Capture the cell that displays the provided text and extract its (X, Y) central coordinate. 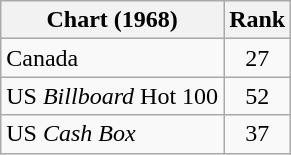
52 (258, 96)
Chart (1968) (112, 20)
Rank (258, 20)
US Billboard Hot 100 (112, 96)
US Cash Box (112, 134)
Canada (112, 58)
27 (258, 58)
37 (258, 134)
